Locate the cell with the specified text and output its [x, y] center coordinate. 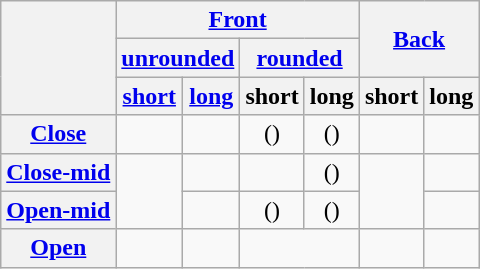
Close-mid [58, 172]
rounded [300, 58]
Front [238, 20]
unrounded [178, 58]
Open-mid [58, 210]
Open [58, 248]
Close [58, 134]
Back [418, 39]
